Locate the cell with the specified text and output its [X, Y] center coordinate. 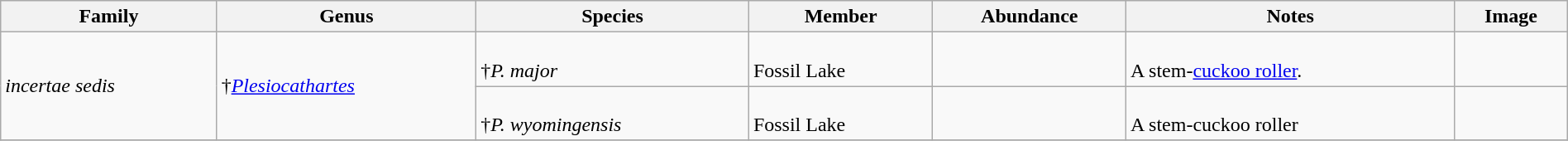
Genus [347, 17]
incertae sedis [109, 86]
†Plesiocathartes [347, 86]
Species [613, 17]
Image [1512, 17]
†P. major [613, 60]
A stem-cuckoo roller [1290, 113]
A stem-cuckoo roller. [1290, 60]
Member [840, 17]
Notes [1290, 17]
†P. wyomingensis [613, 113]
Family [109, 17]
Abundance [1030, 17]
